Scan for the cell matching the given text and deliver its (x, y) coordinate at center. 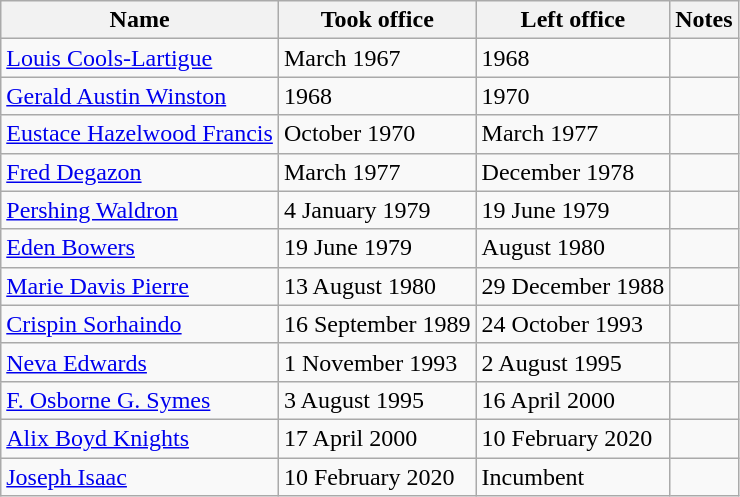
16 September 1989 (377, 324)
Gerald Austin Winston (140, 96)
1970 (573, 96)
13 August 1980 (377, 286)
Fred Degazon (140, 172)
Name (140, 20)
Neva Edwards (140, 362)
Joseph Isaac (140, 477)
Louis Cools-Lartigue (140, 58)
2 August 1995 (573, 362)
17 April 2000 (377, 438)
24 October 1993 (573, 324)
Notes (704, 20)
Alix Boyd Knights (140, 438)
Eustace Hazelwood Francis (140, 134)
16 April 2000 (573, 400)
F. Osborne G. Symes (140, 400)
3 August 1995 (377, 400)
March 1967 (377, 58)
August 1980 (573, 248)
Eden Bowers (140, 248)
Incumbent (573, 477)
1 November 1993 (377, 362)
Marie Davis Pierre (140, 286)
December 1978 (573, 172)
Left office (573, 20)
4 January 1979 (377, 210)
Pershing Waldron (140, 210)
October 1970 (377, 134)
29 December 1988 (573, 286)
Took office (377, 20)
Crispin Sorhaindo (140, 324)
